Return the (x, y) coordinate for the center point of the cell that contains the specified text.  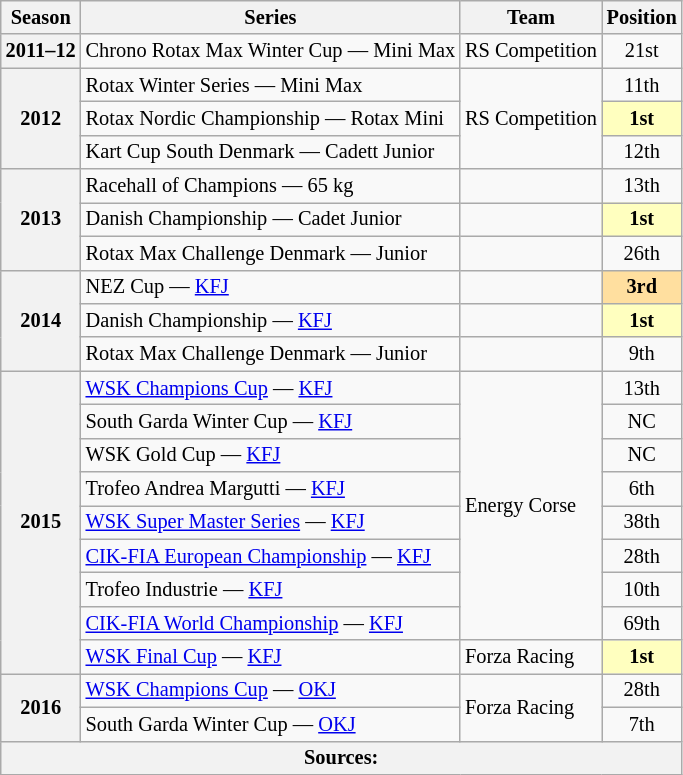
2014 (41, 320)
Danish Championship — Cadet Junior (270, 219)
Trofeo Andrea Margutti — KFJ (270, 489)
2011–12 (41, 51)
2016 (41, 706)
11th (642, 85)
2012 (41, 118)
Chrono Rotax Max Winter Cup — Mini Max (270, 51)
9th (642, 354)
7th (642, 724)
Season (41, 17)
Kart Cup South Denmark — Cadett Junior (270, 152)
Series (270, 17)
Danish Championship — KFJ (270, 320)
21st (642, 51)
NEZ Cup — KFJ (270, 287)
CIK-FIA European Championship — KFJ (270, 556)
Racehall of Champions — 65 kg (270, 186)
South Garda Winter Cup — OKJ (270, 724)
Trofeo Industrie — KFJ (270, 589)
WSK Super Master Series — KFJ (270, 522)
WSK Gold Cup — KFJ (270, 455)
Position (642, 17)
Sources: (342, 758)
CIK-FIA World Championship — KFJ (270, 623)
WSK Final Cup — KFJ (270, 657)
26th (642, 253)
12th (642, 152)
Team (531, 17)
6th (642, 489)
2013 (41, 220)
69th (642, 623)
Energy Corse (531, 506)
WSK Champions Cup — KFJ (270, 388)
Rotax Nordic Championship — Rotax Mini (270, 118)
2015 (41, 522)
Rotax Winter Series — Mini Max (270, 85)
South Garda Winter Cup — KFJ (270, 421)
WSK Champions Cup — OKJ (270, 690)
3rd (642, 287)
10th (642, 589)
38th (642, 522)
